Find where the given text appears and provide that cell's center as [X, Y] coordinate. 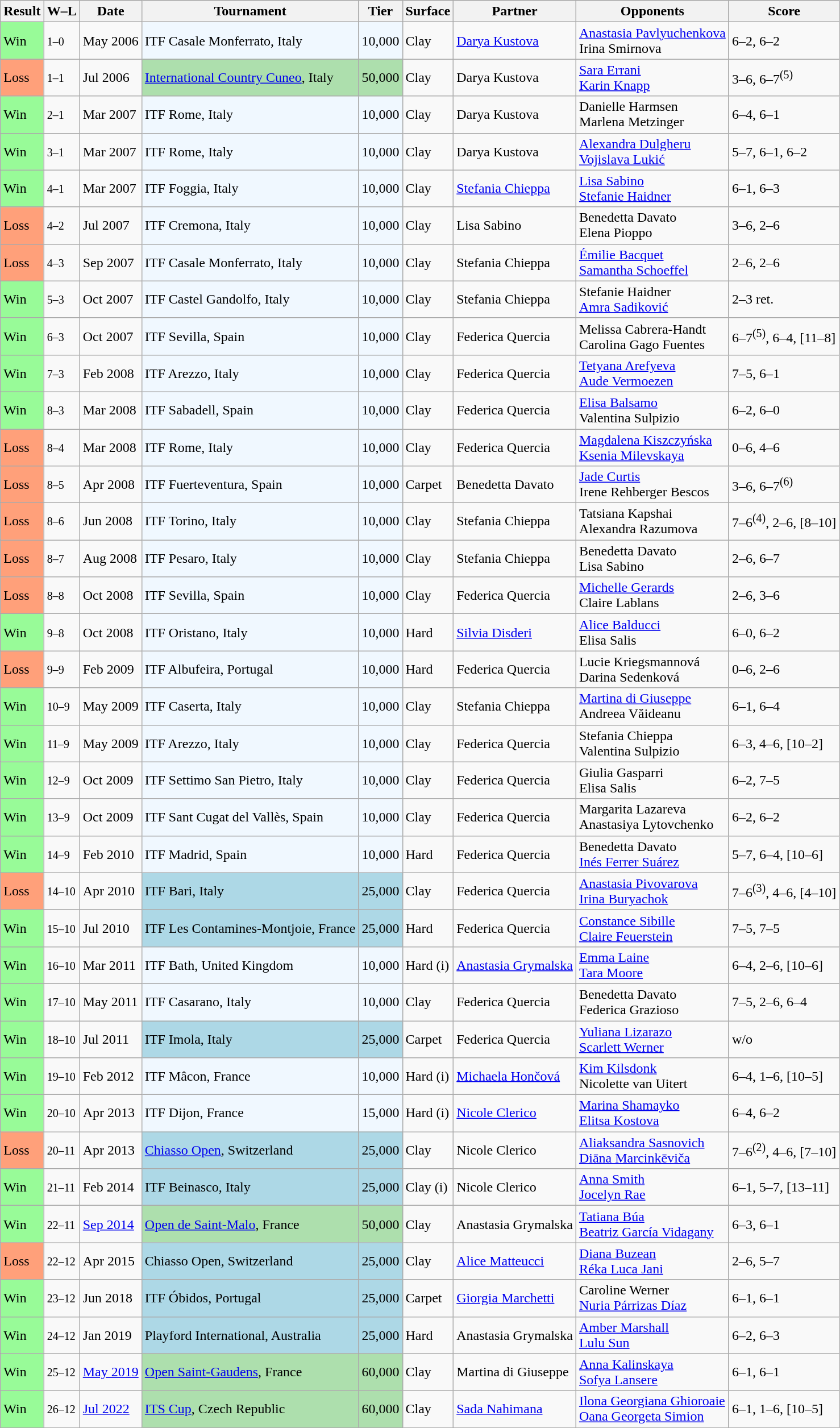
13–9 [61, 817]
Benedetta Davato Elena Pioppo [652, 225]
6–4, 6–1 [784, 115]
ITF Casarano, Italy [250, 1002]
Michaela Hončová [515, 1077]
21–11 [61, 1187]
W–L [61, 11]
Score [784, 11]
6–3 [61, 337]
Sep 2014 [110, 1224]
6–1, 5–7, [13–11] [784, 1187]
Tatiana Búa Beatriz García Vidagany [652, 1224]
6–1, 6–4 [784, 706]
Magdalena Kiszczyńska Ksenia Milevskaya [652, 447]
5–7, 6–1, 6–2 [784, 151]
0–6, 4–6 [784, 447]
Jul 2010 [110, 928]
Michelle Gerards Claire Lablans [652, 596]
2–6, 6–7 [784, 558]
10–9 [61, 706]
Clay (i) [428, 1187]
Jul 2007 [110, 225]
Lucie Kriegsmannová Darina Sedenková [652, 670]
Alice Matteucci [515, 1261]
Sara Errani Karin Knapp [652, 77]
Benedetta Davato Inés Ferrer Suárez [652, 854]
Lisa Sabino [515, 225]
Anastasia Pavlyuchenkova Irina Smirnova [652, 41]
ITF Fuerteventura, Spain [250, 484]
6–1, 1–6, [10–5] [784, 1409]
Ilona Georgiana Ghioroaie Oana Georgeta Simion [652, 1409]
Tournament [250, 11]
23–12 [61, 1298]
ITF Pesaro, Italy [250, 558]
Sada Nahimana [515, 1409]
7–5, 7–5 [784, 928]
Alexandra Dulgheru Vojislava Lukić [652, 151]
3–6, 6–7(5) [784, 77]
Martina di Giuseppe [515, 1372]
Stefania Chieppa Valentina Sulpizio [652, 744]
Martina di Giuseppe Andreea Văideanu [652, 706]
ITF Imola, Italy [250, 1039]
Result [22, 11]
Tatsiana Kapshai Alexandra Razumova [652, 522]
Diana Buzean Réka Luca Jani [652, 1261]
6–3, 4–6, [10–2] [784, 744]
1–1 [61, 77]
7–5, 6–1 [784, 373]
7–3 [61, 373]
8–4 [61, 447]
ITF Les Contamines-Montjoie, France [250, 928]
0–6, 2–6 [784, 670]
Apr 2008 [110, 484]
ITF Mâcon, France [250, 1077]
2–6, 3–6 [784, 596]
ITS Cup, Czech Republic [250, 1409]
8–6 [61, 522]
15,000 [381, 1113]
Playford International, Australia [250, 1335]
Surface [428, 11]
Giorgia Marchetti [515, 1298]
4–3 [61, 263]
Danielle Harmsen Marlena Metzinger [652, 115]
Open de Saint-Malo, France [250, 1224]
8–5 [61, 484]
2–3 ret. [784, 299]
6–2, 7–5 [784, 780]
ITF Foggia, Italy [250, 189]
Émilie Bacquet Samantha Schoeffel [652, 263]
6–2, 6–0 [784, 410]
24–12 [61, 1335]
Sep 2007 [110, 263]
25–12 [61, 1372]
Melissa Cabrera-Handt Carolina Gago Fuentes [652, 337]
5–7, 6–4, [10–6] [784, 854]
Stefanie Haidner Amra Sadiković [652, 299]
Marina Shamayko Elitsa Kostova [652, 1113]
19–10 [61, 1077]
Emma Laine Tara Moore [652, 965]
Jul 2022 [110, 1409]
ITF Castel Gandolfo, Italy [250, 299]
Tier [381, 11]
6–7(5), 6–4, [11–8] [784, 337]
Open Saint-Gaudens, France [250, 1372]
Anastasia Pivovarova Irina Buryachok [652, 891]
22–11 [61, 1224]
2–1 [61, 115]
3–1 [61, 151]
ITF Cremona, Italy [250, 225]
8–3 [61, 410]
ITF Dijon, France [250, 1113]
3–6, 2–6 [784, 225]
Aug 2008 [110, 558]
Aliaksandra Sasnovich Diāna Marcinkēviča [652, 1151]
7–5, 2–6, 6–4 [784, 1002]
3–6, 6–7(6) [784, 484]
Alice Balducci Elisa Salis [652, 632]
Feb 2010 [110, 854]
6–4, 6–2 [784, 1113]
9–8 [61, 632]
16–10 [61, 965]
17–10 [61, 1002]
7–6(4), 2–6, [8–10] [784, 522]
ITF Oristano, Italy [250, 632]
ITF Óbidos, Portugal [250, 1298]
Jun 2008 [110, 522]
Amber Marshall Lulu Sun [652, 1335]
Date [110, 11]
Anna Kalinskaya Sofya Lansere [652, 1372]
w/o [784, 1039]
ITF Madrid, Spain [250, 854]
Mar 2011 [110, 965]
ITF Albufeira, Portugal [250, 670]
6–4, 2–6, [10–6] [784, 965]
Apr 2010 [110, 891]
May 2011 [110, 1002]
Silvia Disderi [515, 632]
20–11 [61, 1151]
Partner [515, 11]
Tetyana Arefyeva Aude Vermoezen [652, 373]
Margarita Lazareva Anastasiya Lytovchenko [652, 817]
Apr 2015 [110, 1261]
9–9 [61, 670]
ITF Beinasco, Italy [250, 1187]
ITF Settimo San Pietro, Italy [250, 780]
1–0 [61, 41]
2–6, 5–7 [784, 1261]
ITF Caserta, Italy [250, 706]
6–1, 6–3 [784, 189]
Feb 2012 [110, 1077]
Jul 2006 [110, 77]
Caroline Werner Nuria Párrizas Díaz [652, 1298]
18–10 [61, 1039]
ITF Sabadell, Spain [250, 410]
6–3, 6–1 [784, 1224]
Jan 2019 [110, 1335]
8–8 [61, 596]
22–12 [61, 1261]
ITF Sant Cugat del Vallès, Spain [250, 817]
Jun 2018 [110, 1298]
14–9 [61, 854]
May 2006 [110, 41]
Benedetta Davato [515, 484]
Jul 2011 [110, 1039]
Opponents [652, 11]
Elisa Balsamo Valentina Sulpizio [652, 410]
Anna Smith Jocelyn Rae [652, 1187]
15–10 [61, 928]
20–10 [61, 1113]
Lisa Sabino Stefanie Haidner [652, 189]
Benedetta Davato Lisa Sabino [652, 558]
8–7 [61, 558]
14–10 [61, 891]
4–1 [61, 189]
6–2, 6–3 [784, 1335]
ITF Torino, Italy [250, 522]
Kim Kilsdonk Nicolette van Uitert [652, 1077]
Feb 2008 [110, 373]
7–6(3), 4–6, [4–10] [784, 891]
6–4, 1–6, [10–5] [784, 1077]
Giulia Gasparri Elisa Salis [652, 780]
5–3 [61, 299]
6–0, 6–2 [784, 632]
4–2 [61, 225]
Constance Sibille Claire Feuerstein [652, 928]
Feb 2014 [110, 1187]
International Country Cuneo, Italy [250, 77]
12–9 [61, 780]
May 2019 [110, 1372]
11–9 [61, 744]
Yuliana Lizarazo Scarlett Werner [652, 1039]
Feb 2009 [110, 670]
ITF Bari, Italy [250, 891]
Jade Curtis Irene Rehberger Bescos [652, 484]
Benedetta Davato Federica Grazioso [652, 1002]
ITF Bath, United Kingdom [250, 965]
2–6, 2–6 [784, 263]
26–12 [61, 1409]
7–6(2), 4–6, [7–10] [784, 1151]
